Scan for the cell matching the given text and deliver its (x, y) coordinate at center. 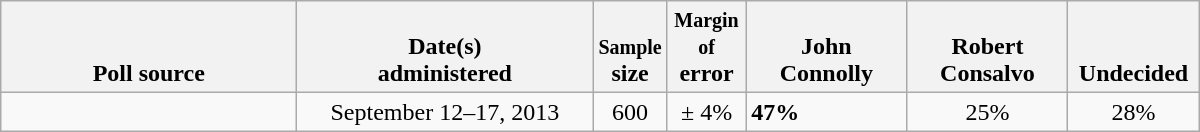
RobertConsalvo (988, 47)
600 (630, 112)
28% (1134, 112)
Date(s)administered (445, 47)
JohnConnolly (826, 47)
25% (988, 112)
September 12–17, 2013 (445, 112)
Poll source (149, 47)
Margin oferror (706, 47)
Samplesize (630, 47)
± 4% (706, 112)
47% (826, 112)
Undecided (1134, 47)
